Identify which cell holds the provided text, then report its (x, y) central coordinate. 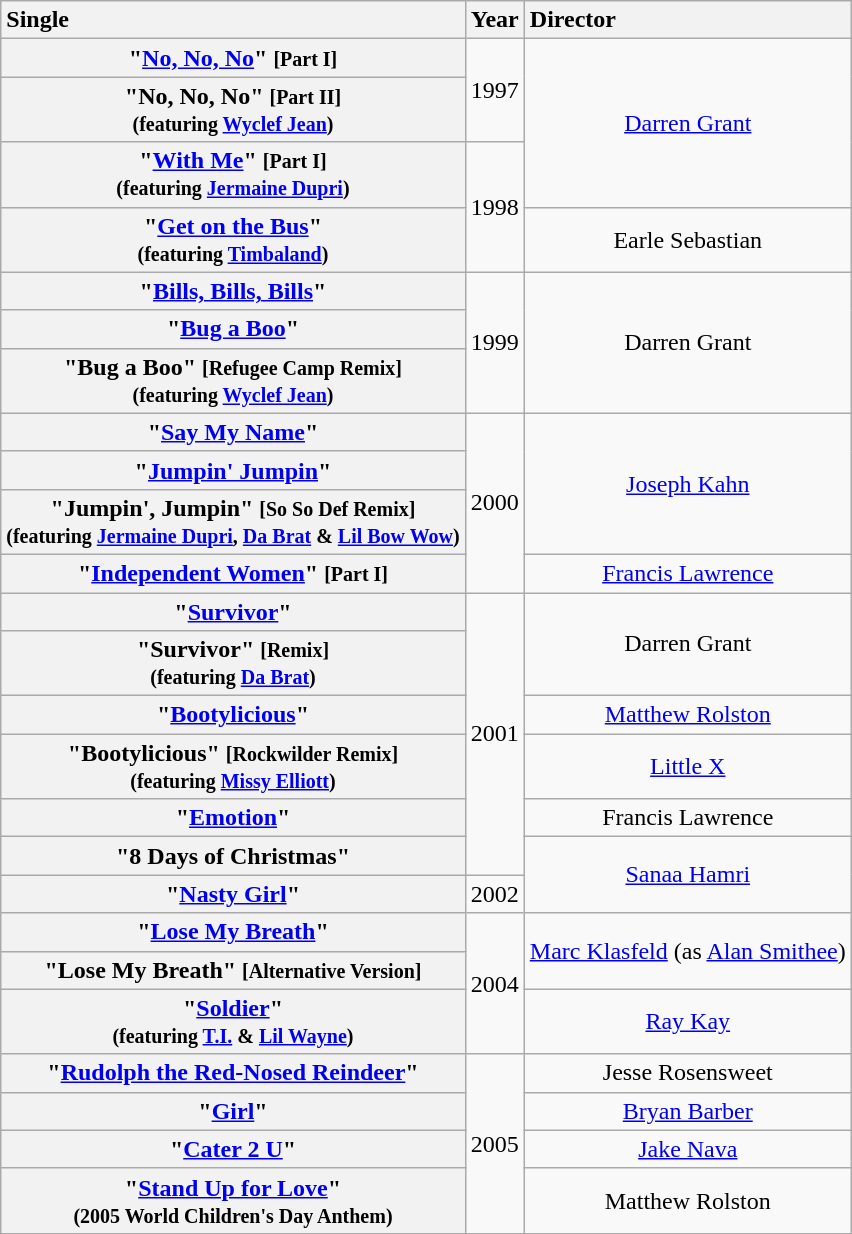
"No, No, No" [Part I] (233, 58)
"No, No, No" [Part II](featuring Wyclef Jean) (233, 110)
"Rudolph the Red-Nosed Reindeer" (233, 1073)
"Girl" (233, 1111)
Joseph Kahn (688, 484)
"Get on the Bus"(featuring Timbaland) (233, 240)
1998 (494, 207)
"Bug a Boo" (233, 329)
Little X (688, 766)
"Stand Up for Love"(2005 World Children's Day Anthem) (233, 1200)
"Survivor" [Remix](featuring Da Brat) (233, 664)
2002 (494, 894)
2005 (494, 1144)
Earle Sebastian (688, 240)
Bryan Barber (688, 1111)
"With Me" [Part I](featuring Jermaine Dupri) (233, 174)
"Say My Name" (233, 432)
Director (688, 20)
Jake Nava (688, 1149)
Year (494, 20)
"Lose My Breath" [Alternative Version] (233, 970)
"8 Days of Christmas" (233, 856)
"Bootylicious" [Rockwilder Remix](featuring Missy Elliott) (233, 766)
"Survivor" (233, 611)
"Bug a Boo" [Refugee Camp Remix](featuring Wyclef Jean) (233, 380)
Sanaa Hamri (688, 875)
2004 (494, 984)
1999 (494, 342)
"Nasty Girl" (233, 894)
2000 (494, 502)
"Lose My Breath" (233, 932)
"Jumpin', Jumpin" [So So Def Remix](featuring Jermaine Dupri, Da Brat & Lil Bow Wow) (233, 522)
Jesse Rosensweet (688, 1073)
Single (233, 20)
1997 (494, 90)
"Bootylicious" (233, 715)
Marc Klasfeld (as Alan Smithee) (688, 951)
"Cater 2 U" (233, 1149)
"Bills, Bills, Bills" (233, 291)
Ray Kay (688, 1022)
"Soldier"(featuring T.I. & Lil Wayne) (233, 1022)
"Emotion" (233, 818)
"Independent Women" [Part I] (233, 573)
2001 (494, 733)
"Jumpin' Jumpin" (233, 470)
